Provide the (x, y) coordinate of the cell's center where the given text is located.  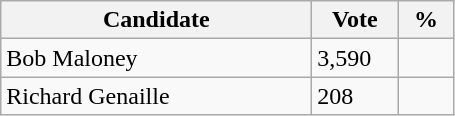
Bob Maloney (156, 58)
Vote (355, 20)
Candidate (156, 20)
208 (355, 96)
Richard Genaille (156, 96)
% (426, 20)
3,590 (355, 58)
